Return (x, y) of the center of cell containing provided text 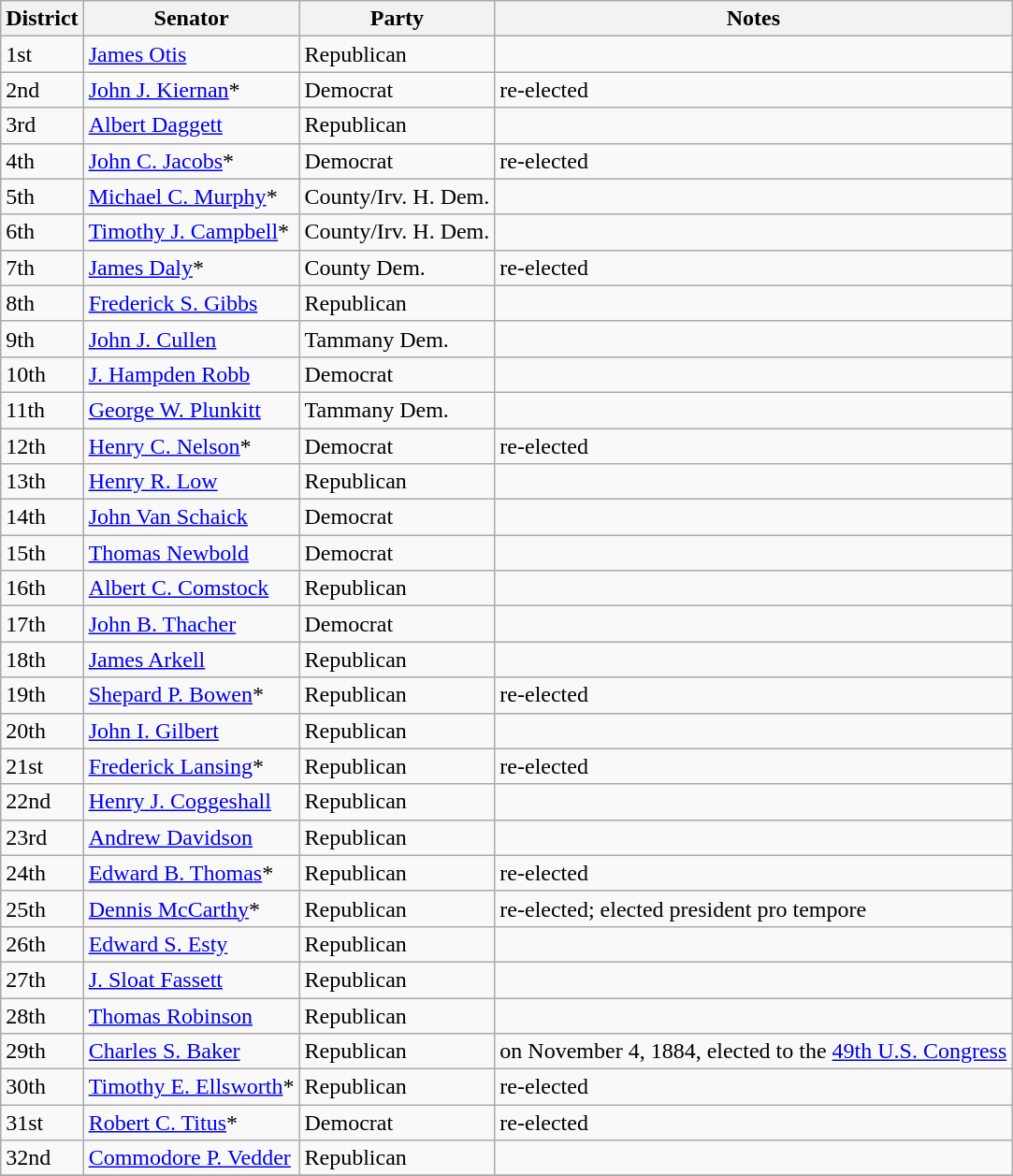
John J. Kiernan* (191, 90)
Charles S. Baker (191, 1052)
12th (42, 446)
21st (42, 766)
22nd (42, 802)
Timothy E. Ellsworth* (191, 1087)
27th (42, 980)
John J. Cullen (191, 339)
Albert C. Comstock (191, 588)
1st (42, 54)
Robert C. Titus* (191, 1123)
Shepard P. Bowen* (191, 695)
Albert Daggett (191, 125)
Thomas Robinson (191, 1015)
31st (42, 1123)
24th (42, 873)
16th (42, 588)
Henry J. Coggeshall (191, 802)
Frederick S. Gibbs (191, 303)
Henry R. Low (191, 482)
James Otis (191, 54)
9th (42, 339)
Andrew Davidson (191, 837)
13th (42, 482)
3rd (42, 125)
18th (42, 660)
Henry C. Nelson* (191, 446)
10th (42, 374)
19th (42, 695)
17th (42, 624)
26th (42, 944)
Frederick Lansing* (191, 766)
J. Sloat Fassett (191, 980)
Senator (191, 19)
32nd (42, 1158)
Thomas Newbold (191, 553)
4th (42, 161)
John C. Jacobs* (191, 161)
District (42, 19)
John Van Schaick (191, 517)
23rd (42, 837)
8th (42, 303)
29th (42, 1052)
on November 4, 1884, elected to the 49th U.S. Congress (754, 1052)
Michael C. Murphy* (191, 196)
Notes (754, 19)
Dennis McCarthy* (191, 908)
Commodore P. Vedder (191, 1158)
14th (42, 517)
John B. Thacher (191, 624)
25th (42, 908)
Party (397, 19)
Edward B. Thomas* (191, 873)
James Arkell (191, 660)
James Daly* (191, 268)
30th (42, 1087)
28th (42, 1015)
J. Hampden Robb (191, 374)
Timothy J. Campbell* (191, 232)
re-elected; elected president pro tempore (754, 908)
John I. Gilbert (191, 731)
Edward S. Esty (191, 944)
County Dem. (397, 268)
5th (42, 196)
2nd (42, 90)
20th (42, 731)
15th (42, 553)
7th (42, 268)
George W. Plunkitt (191, 410)
6th (42, 232)
11th (42, 410)
